Return (X, Y) of the center of cell containing provided text 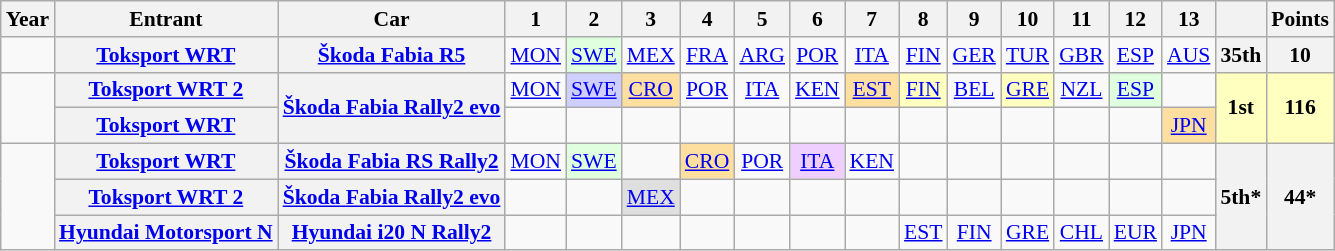
Points (1300, 19)
Škoda Fabia RS Rally2 (392, 162)
GER (974, 55)
4 (708, 19)
7 (872, 19)
11 (1082, 19)
5 (762, 19)
12 (1136, 19)
AUS (1188, 55)
116 (1300, 108)
EUR (1136, 233)
13 (1188, 19)
ARG (762, 55)
Hyundai i20 N Rally2 (392, 233)
Year (28, 19)
6 (817, 19)
44* (1300, 198)
Hyundai Motorsport N (166, 233)
BEL (974, 90)
35th (1240, 55)
GBR (1082, 55)
Car (392, 19)
9 (974, 19)
Škoda Fabia R5 (392, 55)
Entrant (166, 19)
TUR (1028, 55)
3 (651, 19)
8 (924, 19)
FRA (708, 55)
NZL (1082, 90)
1st (1240, 108)
5th* (1240, 198)
CHL (1082, 233)
2 (594, 19)
1 (536, 19)
